Pinpoint the cell where the given text exists, returning its [x, y] midpoint coordinate. 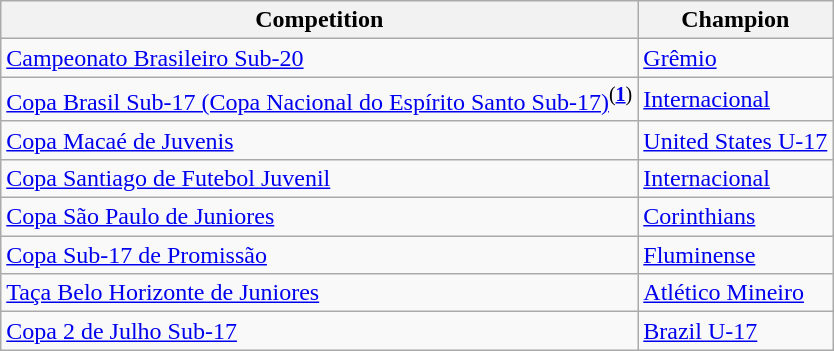
Copa Brasil Sub-17 (Copa Nacional do Espírito Santo Sub-17)(1) [320, 100]
Champion [736, 20]
Campeonato Brasileiro Sub-20 [320, 58]
Fluminense [736, 255]
Atlético Mineiro [736, 293]
United States U-17 [736, 140]
Copa Sub-17 de Promissão [320, 255]
Copa 2 de Julho Sub-17 [320, 331]
Brazil U-17 [736, 331]
Grêmio [736, 58]
Taça Belo Horizonte de Juniores [320, 293]
Copa São Paulo de Juniores [320, 217]
Copa Macaé de Juvenis [320, 140]
Competition [320, 20]
Corinthians [736, 217]
Copa Santiago de Futebol Juvenil [320, 178]
